Capture the cell that displays the provided text and extract its [x, y] central coordinate. 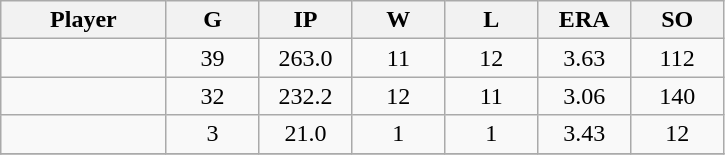
SO [678, 20]
3 [212, 134]
263.0 [306, 58]
21.0 [306, 134]
32 [212, 96]
3.43 [584, 134]
G [212, 20]
232.2 [306, 96]
L [492, 20]
ERA [584, 20]
3.63 [584, 58]
IP [306, 20]
Player [84, 20]
3.06 [584, 96]
W [398, 20]
39 [212, 58]
140 [678, 96]
112 [678, 58]
